Identify which cell holds the provided text, then report its (x, y) central coordinate. 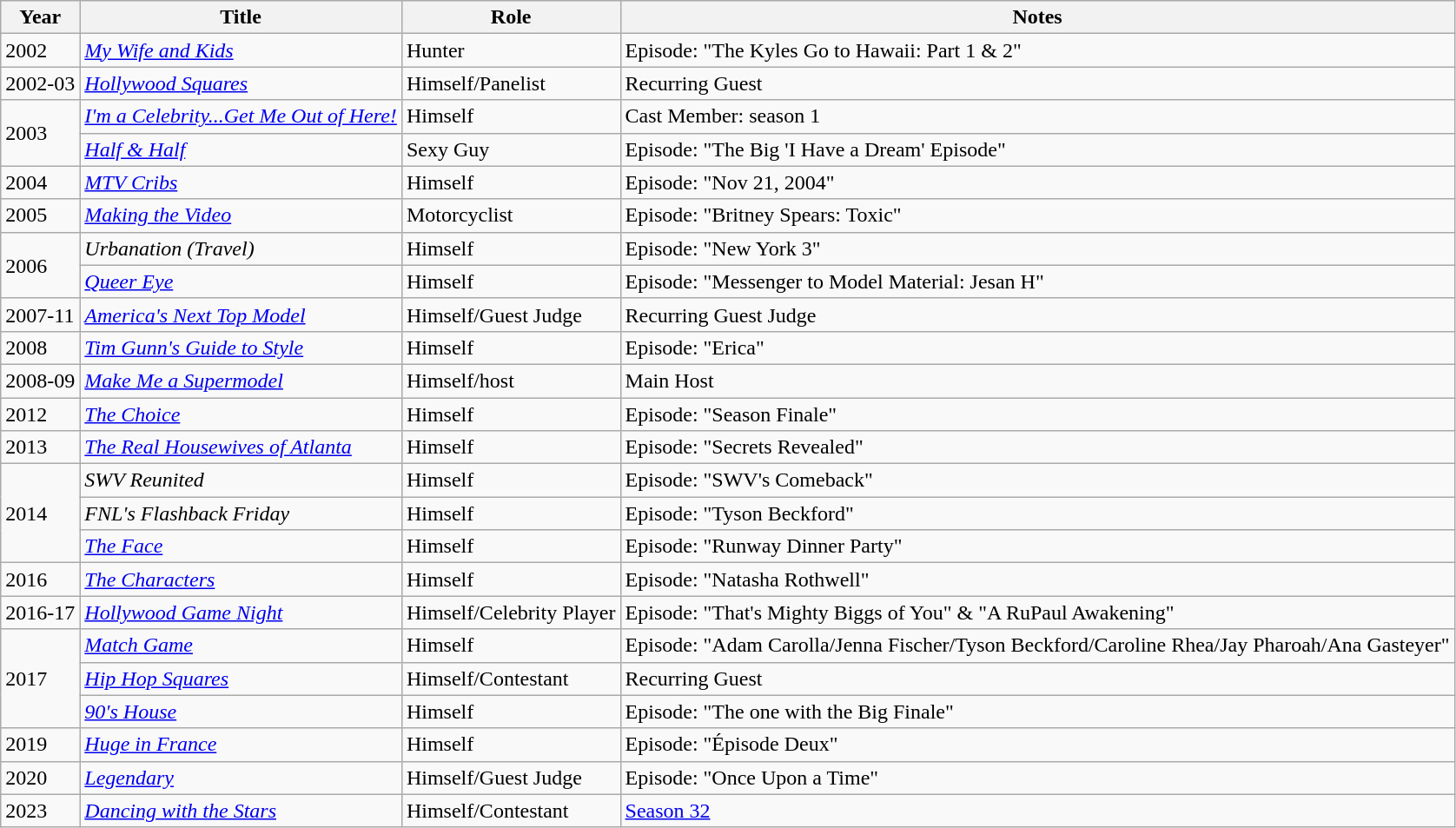
Cast Member: season 1 (1037, 116)
Make Me a Supermodel (242, 381)
2004 (40, 182)
The Characters (242, 580)
FNL's Flashback Friday (242, 513)
2002 (40, 50)
Episode: "Tyson Beckford" (1037, 513)
2002-03 (40, 83)
2005 (40, 215)
2012 (40, 414)
Episode: "New York 3" (1037, 248)
The Face (242, 546)
2006 (40, 265)
Dancing with the Stars (242, 811)
2007-11 (40, 315)
I'm a Celebrity...Get Me Out of Here! (242, 116)
Episode: "Erica" (1037, 348)
2008-09 (40, 381)
America's Next Top Model (242, 315)
Match Game (242, 646)
Himself/Panelist (511, 83)
Episode: "Natasha Rothwell" (1037, 580)
2019 (40, 745)
Episode: "Britney Spears: Toxic" (1037, 215)
Episode: "Runway Dinner Party" (1037, 546)
Episode: "SWV's Comeback" (1037, 480)
2016 (40, 580)
Hip Hop Squares (242, 679)
2017 (40, 679)
The Real Housewives of Atlanta (242, 447)
2013 (40, 447)
Episode: "The one with the Big Finale" (1037, 712)
Himself/Celebrity Player (511, 613)
Tim Gunn's Guide to Style (242, 348)
Episode: "Nov 21, 2004" (1037, 182)
The Choice (242, 414)
2020 (40, 778)
2014 (40, 513)
2023 (40, 811)
Notes (1037, 17)
Episode: "Messenger to Model Material: Jesan H" (1037, 282)
Episode: "The Kyles Go to Hawaii: Part 1 & 2" (1037, 50)
2003 (40, 133)
Main Host (1037, 381)
Episode: "The Big 'I Have a Dream' Episode" (1037, 149)
Queer Eye (242, 282)
Motorcyclist (511, 215)
Half & Half (242, 149)
Hunter (511, 50)
Hollywood Squares (242, 83)
2008 (40, 348)
SWV Reunited (242, 480)
Making the Video (242, 215)
Hollywood Game Night (242, 613)
2016-17 (40, 613)
Episode: "Secrets Revealed" (1037, 447)
Episode: "Season Finale" (1037, 414)
90's House (242, 712)
Season 32 (1037, 811)
My Wife and Kids (242, 50)
Legendary (242, 778)
Recurring Guest Judge (1037, 315)
Huge in France (242, 745)
Title (242, 17)
Year (40, 17)
Urbanation (Travel) (242, 248)
Sexy Guy (511, 149)
Episode: "That's Mighty Biggs of You" & "A RuPaul Awakening" (1037, 613)
Himself/host (511, 381)
Episode: "Once Upon a Time" (1037, 778)
MTV Cribs (242, 182)
Episode: "Épisode Deux" (1037, 745)
Role (511, 17)
Episode: "Adam Carolla/Jenna Fischer/Tyson Beckford/Caroline Rhea/Jay Pharoah/Ana Gasteyer" (1037, 646)
